Extract the (X, Y) coordinate from the center of the cell holding the provided text.  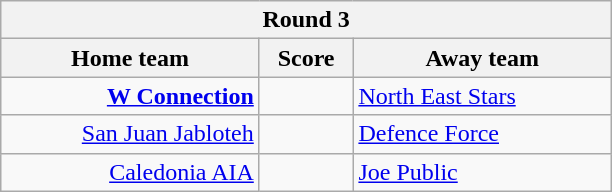
San Juan Jabloteh (130, 134)
Home team (130, 58)
North East Stars (482, 96)
Away team (482, 58)
Defence Force (482, 134)
Joe Public (482, 172)
Score (306, 58)
Caledonia AIA (130, 172)
W Connection (130, 96)
Round 3 (306, 20)
